Find where the given text appears and provide that cell's center as (x, y) coordinate. 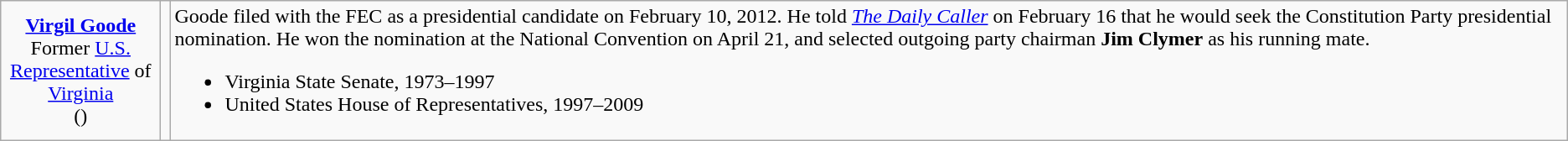
Virgil GoodeFormer U.S. Representative of Virginia() (80, 70)
